Output the [x, y] coordinate of the center of the cell containing the given text.  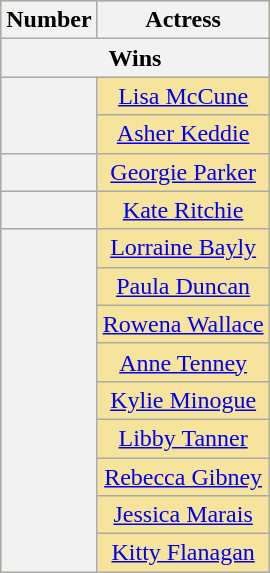
Rowena Wallace [183, 324]
Lisa McCune [183, 96]
Jessica Marais [183, 515]
Actress [183, 20]
Kylie Minogue [183, 400]
Number [49, 20]
Kate Ritchie [183, 210]
Georgie Parker [183, 172]
Anne Tenney [183, 362]
Kitty Flanagan [183, 553]
Paula Duncan [183, 286]
Lorraine Bayly [183, 248]
Asher Keddie [183, 134]
Libby Tanner [183, 438]
Rebecca Gibney [183, 477]
Wins [135, 58]
